Pinpoint the cell where the given text exists, returning its (X, Y) midpoint coordinate. 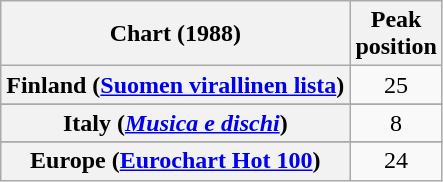
Chart (1988) (176, 34)
25 (396, 85)
Peakposition (396, 34)
24 (396, 161)
Italy (Musica e dischi) (176, 123)
Finland (Suomen virallinen lista) (176, 85)
Europe (Eurochart Hot 100) (176, 161)
8 (396, 123)
